Pinpoint the cell where the given text exists, returning its [x, y] midpoint coordinate. 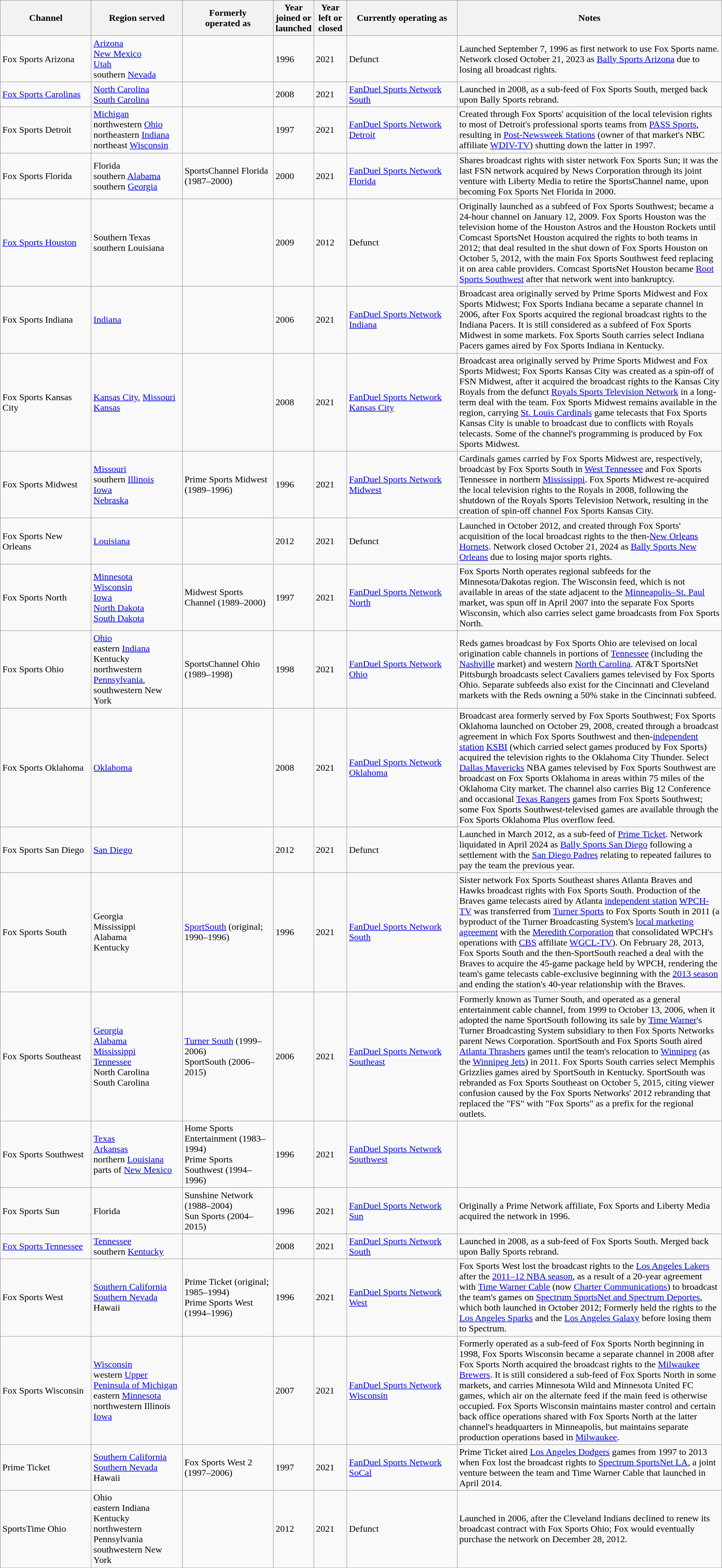
FanDuel Sports Network Oklahoma [402, 767]
Fox Sports Florida [46, 176]
Originally a Prime Network affiliate, Fox Sports and Liberty Media acquired the network in 1996. [589, 1211]
Region served [137, 18]
Fox Sports Tennessee [46, 1247]
Fox Sports Arizona [46, 59]
Midwest Sports Channel (1989–2000) [228, 597]
FanDuel Sports Network North [402, 597]
Fox Sports South [46, 932]
FanDuel Sports Network Detroit [402, 130]
Fox Sports San Diego [46, 850]
FanDuel Sports Network Ohio [402, 669]
GeorgiaAlabamaMississippiTennesseeNorth CarolinaSouth Carolina [137, 1057]
Tennesseesouthern Kentucky [137, 1247]
SportsChannel Ohio (1989–1998) [228, 669]
Fox Sports Oklahoma [46, 767]
Fox Sports Sun [46, 1211]
Launched in 2008, as a sub-feed of Fox Sports South. Merged back upon Bally Sports rebrand. [589, 1247]
FanDuel Sports Network Florida [402, 176]
SportsTime Ohio [46, 1529]
Channel [46, 18]
TexasArkansasnorthern Louisianaparts of New Mexico [137, 1155]
Prime Ticket (original; 1985–1994)Prime Sports West (1994–1996) [228, 1297]
FanDuel Sports Network SoCal [402, 1467]
Fox Sports West [46, 1297]
Fox Sports Wisconsin [46, 1390]
Fox Sports New Orleans [46, 541]
ArizonaNew MexicoUtahsouthern Nevada [137, 59]
SportSouth (original; 1990–1996) [228, 932]
2000 [294, 176]
Fox Sports Indiana [46, 320]
Turner South (1999–2006)SportSouth (2006–2015) [228, 1057]
GeorgiaMississippiAlabamaKentucky [137, 932]
Missourisouthern IllinoisIowaNebraska [137, 485]
Prime Ticket [46, 1467]
Fox Sports Southwest [46, 1155]
Indiana [137, 320]
FanDuel Sports Network Wisconsin [402, 1390]
2007 [294, 1390]
Southern Texassouthern Louisiana [137, 242]
North CarolinaSouth Carolina [137, 94]
Yearjoined or launched [294, 18]
FanDuel Sports Network Southwest [402, 1155]
Kansas City, MissouriKansas [137, 402]
MinnesotaWisconsinIowaNorth DakotaSouth Dakota [137, 597]
Fox Sports Detroit [46, 130]
Fox Sports North [46, 597]
FanDuel Sports Network Southeast [402, 1057]
FanDuel Sports Network Indiana [402, 320]
Prime Sports Midwest (1989–1996) [228, 485]
Fox Sports West 2 (1997–2006) [228, 1467]
Notes [589, 18]
Formerlyoperated as [228, 18]
Home Sports Entertainment (1983–1994)Prime Sports Southwest (1994–1996) [228, 1155]
Ohioeastern IndianaKentuckynorthwestern Pennsylvaniasouthwestern New York [137, 1529]
Oklahoma [137, 767]
FanDuel Sports Network Kansas City [402, 402]
Fox Sports Houston [46, 242]
Launched in 2008, as a sub-feed of Fox Sports South, merged back upon Bally Sports rebrand. [589, 94]
Fox Sports Carolinas [46, 94]
SportsChannel Florida (1987–2000) [228, 176]
FanDuel Sports Network Sun [402, 1211]
FanDuel Sports Network Midwest [402, 485]
Sunshine Network (1988–2004)Sun Sports (2004–2015) [228, 1211]
Wisconsinwestern Upper Peninsula of Michiganeastern Minnesotanorthwestern IllinoisIowa [137, 1390]
Ohioeastern IndianaKentuckynorthwestern Pennsylvania, southwestern New York [137, 669]
Fox Sports Southeast [46, 1057]
San Diego [137, 850]
2009 [294, 242]
FanDuel Sports Network West [402, 1297]
Fox Sports Kansas City [46, 402]
Floridasouthern Alabamasouthern Georgia [137, 176]
Michigannorthwestern Ohionortheastern Indiananortheast Wisconsin [137, 130]
Currently operating as [402, 18]
Louisiana [137, 541]
Year left or closed [330, 18]
Fox Sports Midwest [46, 485]
1998 [294, 669]
Fox Sports Ohio [46, 669]
Florida [137, 1211]
